Capture the cell that displays the provided text and extract its [X, Y] central coordinate. 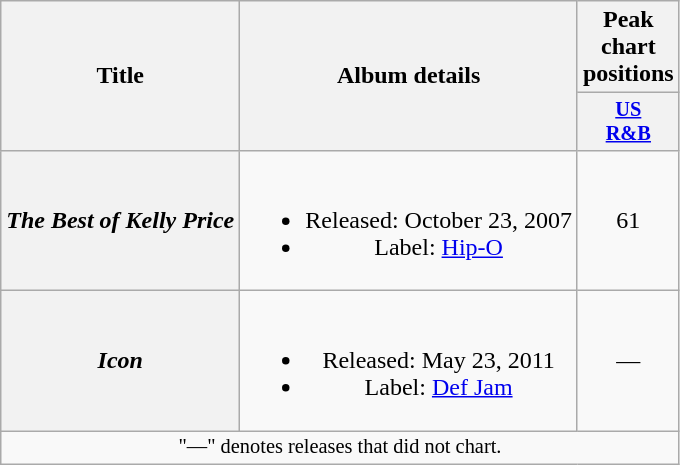
— [628, 361]
Released: May 23, 2011Label: Def Jam [409, 361]
Album details [409, 76]
Released: October 23, 2007Label: Hip-O [409, 220]
US R&B [628, 122]
61 [628, 220]
Icon [120, 361]
Peak chart positions [628, 47]
Title [120, 76]
"—" denotes releases that did not chart. [340, 448]
The Best of Kelly Price [120, 220]
